Extract the [x, y] coordinate from the center of the cell holding the provided text.  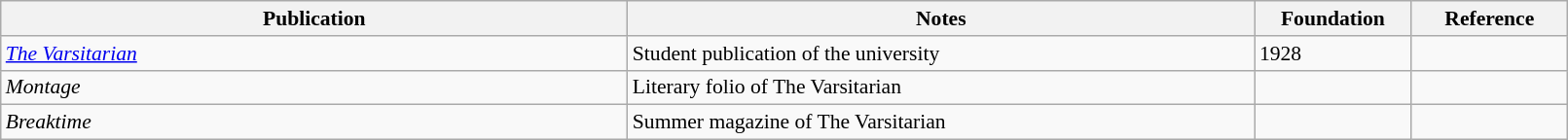
Publication [314, 18]
Montage [314, 87]
Breaktime [314, 122]
Reference [1489, 18]
Literary folio of The Varsitarian [941, 87]
Notes [941, 18]
Student publication of the university [941, 53]
1928 [1333, 53]
The Varsitarian [314, 53]
Summer magazine of The Varsitarian [941, 122]
Foundation [1333, 18]
